From the cell containing the given text, extract its center point as (X, Y) coordinate. 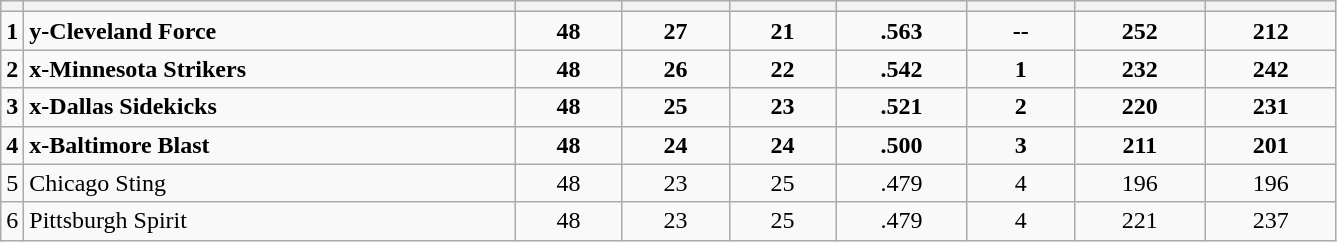
242 (1270, 69)
212 (1270, 31)
211 (1140, 145)
.563 (902, 31)
Pittsburgh Spirit (270, 221)
Chicago Sting (270, 183)
x-Minnesota Strikers (270, 69)
220 (1140, 107)
27 (676, 31)
x-Dallas Sidekicks (270, 107)
6 (12, 221)
201 (1270, 145)
237 (1270, 221)
.500 (902, 145)
.521 (902, 107)
22 (782, 69)
221 (1140, 221)
-- (1020, 31)
x-Baltimore Blast (270, 145)
231 (1270, 107)
232 (1140, 69)
5 (12, 183)
.542 (902, 69)
y-Cleveland Force (270, 31)
21 (782, 31)
26 (676, 69)
252 (1140, 31)
